Scan for the cell matching the given text and deliver its [X, Y] coordinate at center. 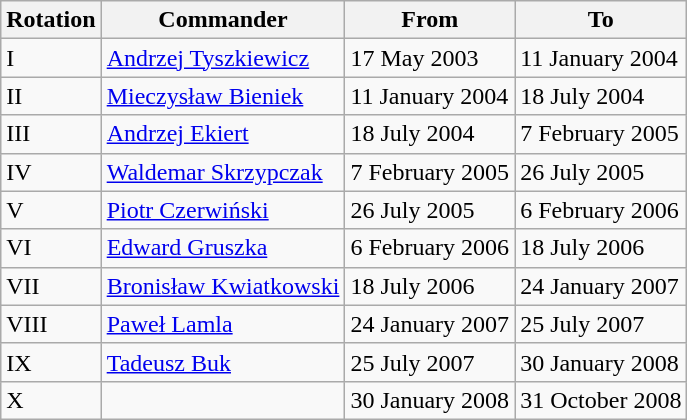
To [601, 20]
Piotr Czerwiński [223, 210]
X [51, 400]
VIII [51, 324]
I [51, 58]
Andrzej Tyszkiewicz [223, 58]
Paweł Lamla [223, 324]
II [51, 96]
Waldemar Skrzypczak [223, 172]
From [430, 20]
III [51, 134]
17 May 2003 [430, 58]
Mieczysław Bieniek [223, 96]
Edward Gruszka [223, 248]
Andrzej Ekiert [223, 134]
31 October 2008 [601, 400]
IX [51, 362]
Commander [223, 20]
Tadeusz Buk [223, 362]
VI [51, 248]
Bronisław Kwiatkowski [223, 286]
VII [51, 286]
V [51, 210]
IV [51, 172]
Rotation [51, 20]
